Provide the [x, y] coordinate of the cell's center where the given text is located.  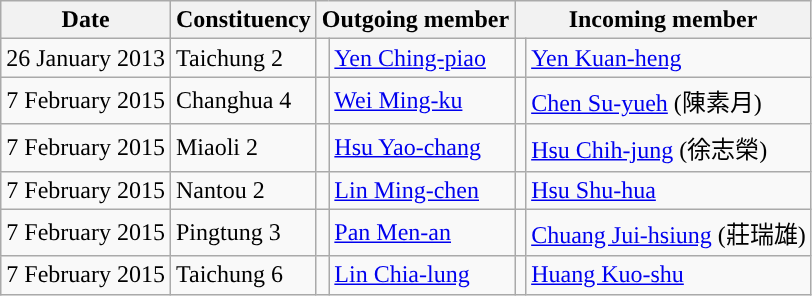
Date [86, 20]
Lin Ming-chen [422, 190]
Wei Ming-ku [422, 100]
Taichung 6 [243, 275]
Huang Kuo-shu [669, 275]
Constituency [243, 20]
Hsu Chih-jung (徐志榮) [669, 148]
Yen Kuan-heng [669, 58]
Chuang Jui-hsiung (莊瑞雄) [669, 232]
Outgoing member [415, 20]
Pan Men-an [422, 232]
Pingtung 3 [243, 232]
Lin Chia-lung [422, 275]
Incoming member [664, 20]
26 January 2013 [86, 58]
Hsu Shu-hua [669, 190]
Miaoli 2 [243, 148]
Chen Su-yueh (陳素月) [669, 100]
Hsu Yao-chang [422, 148]
Taichung 2 [243, 58]
Nantou 2 [243, 190]
Changhua 4 [243, 100]
Yen Ching-piao [422, 58]
